Extract the [X, Y] coordinate from the center of the cell holding the provided text.  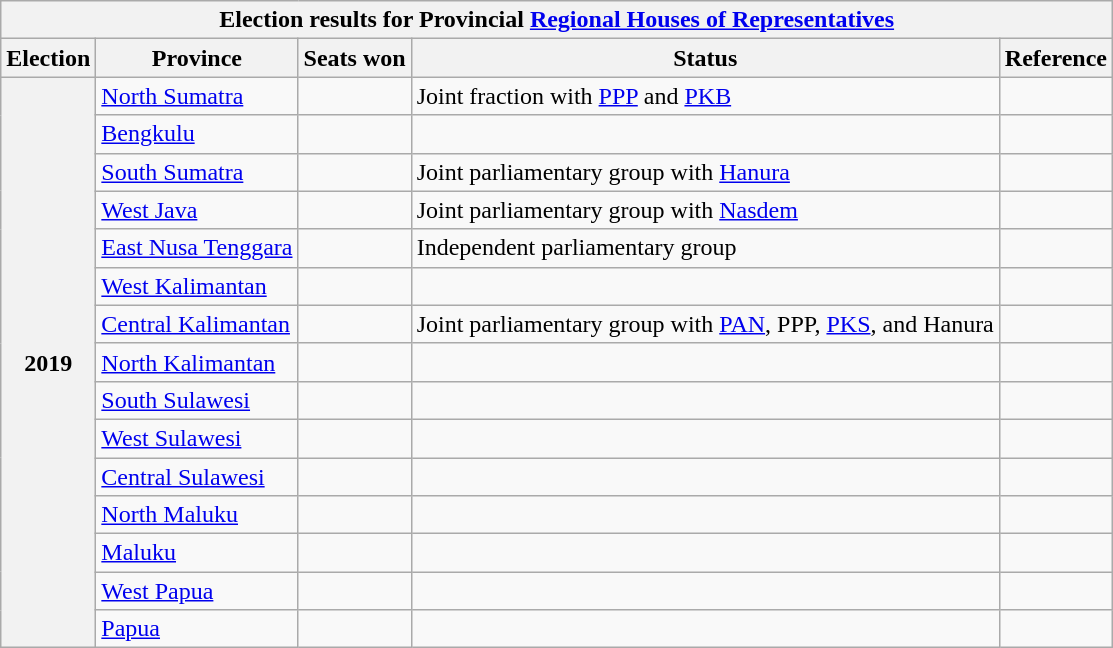
North Sumatra [197, 96]
West Papua [197, 591]
South Sumatra [197, 172]
Election results for Provincial Regional Houses of Representatives [557, 20]
Joint fraction with PPP and PKB [705, 96]
Province [197, 58]
Papua [197, 629]
West Java [197, 210]
Status [705, 58]
Reference [1056, 58]
North Kalimantan [197, 362]
Joint parliamentary group with Nasdem [705, 210]
Joint parliamentary group with PAN, PPP, PKS, and Hanura [705, 324]
Central Sulawesi [197, 477]
South Sulawesi [197, 400]
West Sulawesi [197, 438]
Maluku [197, 553]
Seats won [354, 58]
East Nusa Tenggara [197, 248]
Bengkulu [197, 134]
2019 [48, 362]
Independent parliamentary group [705, 248]
West Kalimantan [197, 286]
North Maluku [197, 515]
Central Kalimantan [197, 324]
Joint parliamentary group with Hanura [705, 172]
Election [48, 58]
